From the cell containing the given text, extract its center point as (X, Y) coordinate. 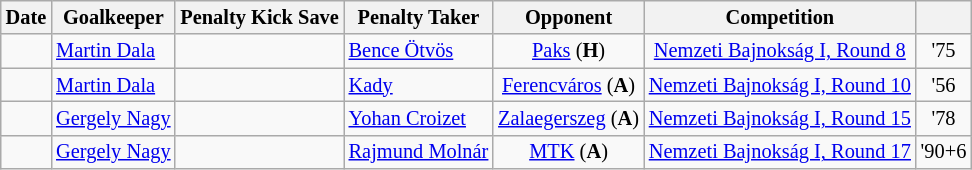
Competition (780, 17)
'75 (944, 51)
Yohan Croizet (419, 118)
'78 (944, 118)
Zalaegerszeg (A) (568, 118)
MTK (A) (568, 152)
'56 (944, 85)
Ferencváros (A) (568, 85)
'90+6 (944, 152)
Penalty Kick Save (259, 17)
Paks (H) (568, 51)
Date (26, 17)
Nemzeti Bajnokság I, Round 17 (780, 152)
Rajmund Molnár (419, 152)
Nemzeti Bajnokság I, Round 10 (780, 85)
Kady (419, 85)
Nemzeti Bajnokság I, Round 8 (780, 51)
Bence Ötvös (419, 51)
Opponent (568, 17)
Nemzeti Bajnokság I, Round 15 (780, 118)
Goalkeeper (113, 17)
Penalty Taker (419, 17)
